Identify which cell holds the provided text, then report its (X, Y) central coordinate. 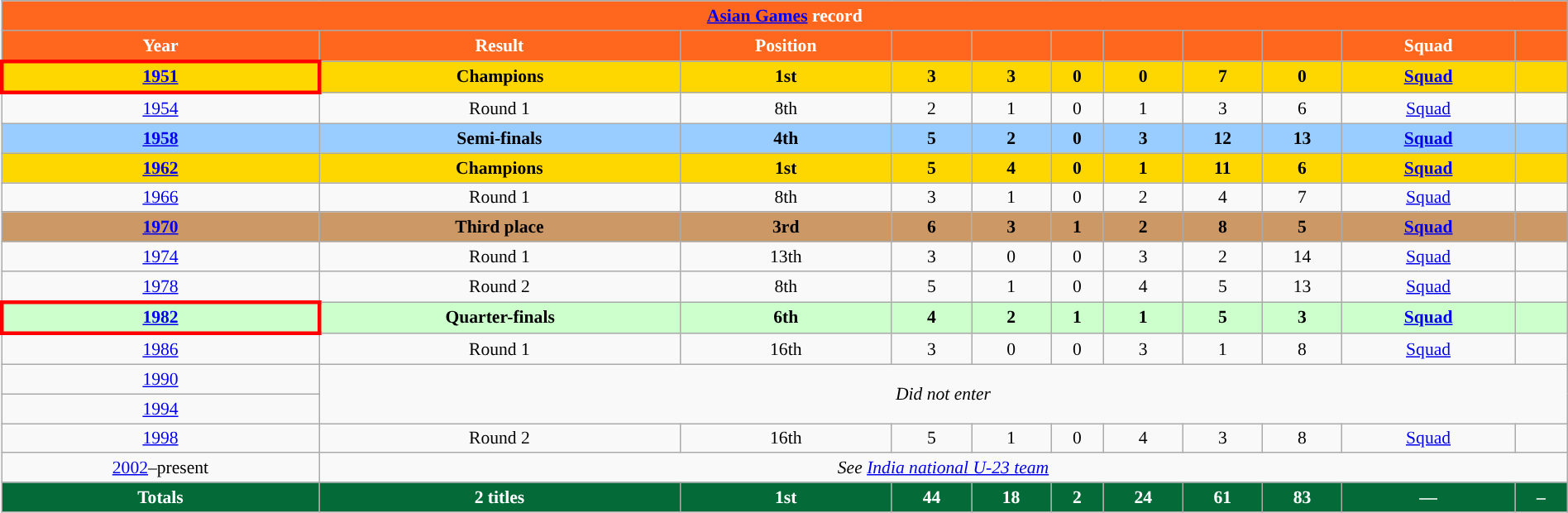
2002–present (160, 468)
61 (1222, 497)
83 (1302, 497)
1990 (160, 380)
Asian Games record (784, 16)
Position (786, 46)
– (1542, 497)
1966 (160, 198)
1994 (160, 409)
13th (786, 256)
1986 (160, 349)
6th (786, 318)
Year (160, 46)
12 (1222, 139)
1962 (160, 168)
18 (1011, 497)
Third place (500, 228)
24 (1143, 497)
1978 (160, 286)
11 (1222, 168)
Semi-finals (500, 139)
Result (500, 46)
14 (1302, 256)
See India national U-23 team (944, 468)
1982 (160, 318)
44 (931, 497)
4th (786, 139)
3rd (786, 228)
1951 (160, 78)
Quarter-finals (500, 318)
1970 (160, 228)
Totals (160, 497)
— (1429, 497)
1974 (160, 256)
1954 (160, 109)
1998 (160, 439)
Did not enter (944, 394)
2 titles (500, 497)
1958 (160, 139)
